Identify which cell holds the provided text, then report its [x, y] central coordinate. 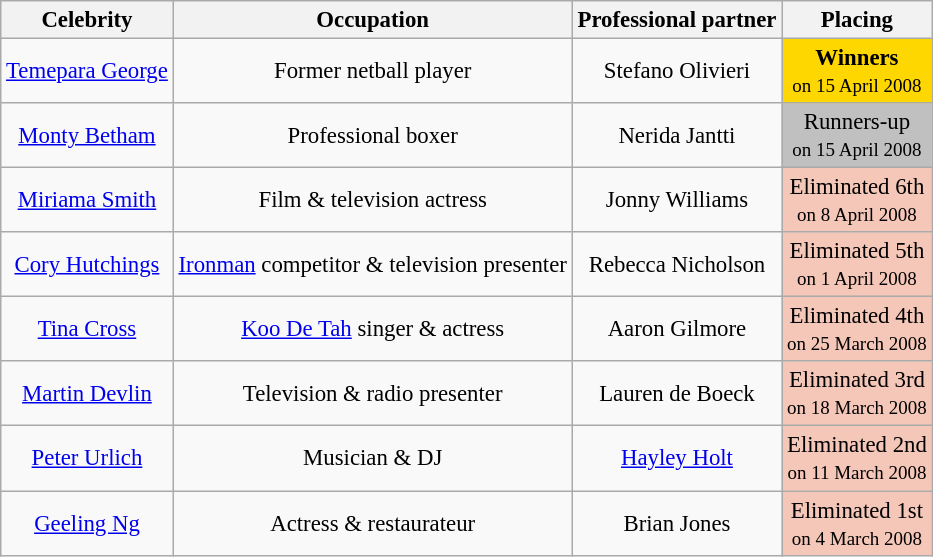
Monty Betham [87, 136]
Koo De Tah singer & actress [372, 330]
Tina Cross [87, 330]
Stefano Olivieri [677, 72]
Eliminated 3rdon 18 March 2008 [857, 394]
Martin Devlin [87, 394]
Professional boxer [372, 136]
Occupation [372, 20]
Temepara George [87, 72]
Celebrity [87, 20]
Eliminated 5thon 1 April 2008 [857, 264]
Eliminated 6thon 8 April 2008 [857, 200]
Rebecca Nicholson [677, 264]
Former netball player [372, 72]
Eliminated 2ndon 11 March 2008 [857, 458]
Peter Urlich [87, 458]
Miriama Smith [87, 200]
Hayley Holt [677, 458]
Ironman competitor & television presenter [372, 264]
Cory Hutchings [87, 264]
Lauren de Boeck [677, 394]
Aaron Gilmore [677, 330]
Runners-upon 15 April 2008 [857, 136]
Winnerson 15 April 2008 [857, 72]
Film & television actress [372, 200]
Actress & restaurateur [372, 524]
Television & radio presenter [372, 394]
Musician & DJ [372, 458]
Eliminated 4thon 25 March 2008 [857, 330]
Brian Jones [677, 524]
Nerida Jantti [677, 136]
Jonny Williams [677, 200]
Professional partner [677, 20]
Eliminated 1ston 4 March 2008 [857, 524]
Placing [857, 20]
Geeling Ng [87, 524]
